From the cell containing the given text, extract its center point as (x, y) coordinate. 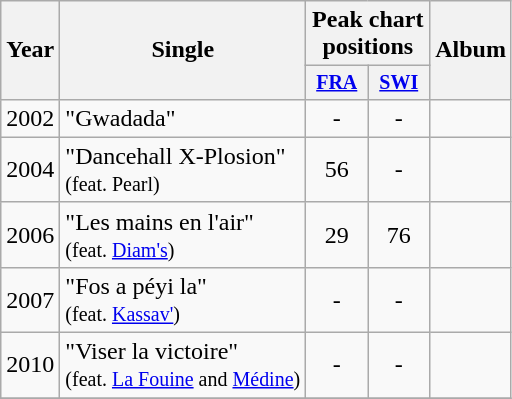
56 (337, 170)
Peak chart positions (368, 34)
Album (471, 50)
"Gwadada" (183, 118)
FRA (337, 82)
Single (183, 50)
29 (337, 234)
2010 (30, 366)
2007 (30, 300)
SWI (399, 82)
"Dancehall X-Plosion"(feat. Pearl) (183, 170)
2004 (30, 170)
2002 (30, 118)
"Fos a péyi la"(feat. Kassav') (183, 300)
Year (30, 50)
"Les mains en l'air"(feat. Diam's) (183, 234)
76 (399, 234)
2006 (30, 234)
"Viser la victoire"(feat. La Fouine and Médine) (183, 366)
